Provide the (x, y) coordinate of the cell's center where the given text is located.  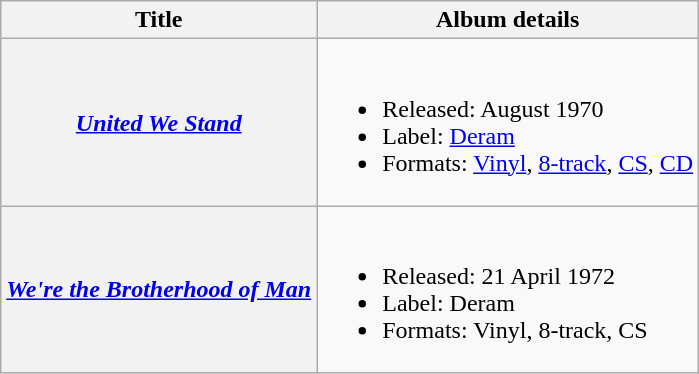
Released: August 1970Label: DeramFormats: Vinyl, 8-track, CS, CD (508, 122)
United We Stand (159, 122)
Album details (508, 20)
We're the Brotherhood of Man (159, 290)
Released: 21 April 1972Label: DeramFormats: Vinyl, 8-track, CS (508, 290)
Title (159, 20)
